Extract the (x, y) coordinate from the center of the cell holding the provided text.  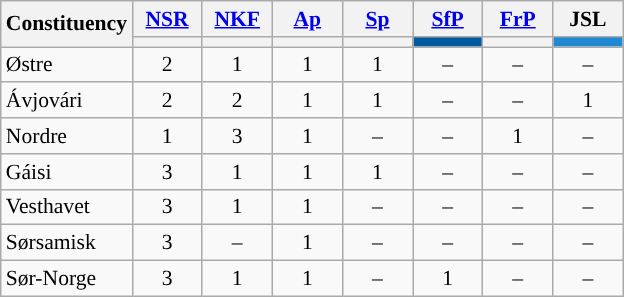
Sp (377, 19)
NSR (167, 19)
Gáisi (66, 172)
SfP (448, 19)
Østre (66, 65)
Sørsamisk (66, 243)
Constituency (66, 24)
Sør-Norge (66, 279)
FrP (518, 19)
Nordre (66, 136)
NKF (237, 19)
Ávjovári (66, 101)
Ap (307, 19)
Vesthavet (66, 207)
JSL (588, 19)
